Pinpoint the cell where the given text exists, returning its [X, Y] midpoint coordinate. 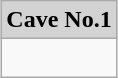
Cave No.1 [59, 20]
